Provide the [x, y] coordinate of the cell's center where the given text is located.  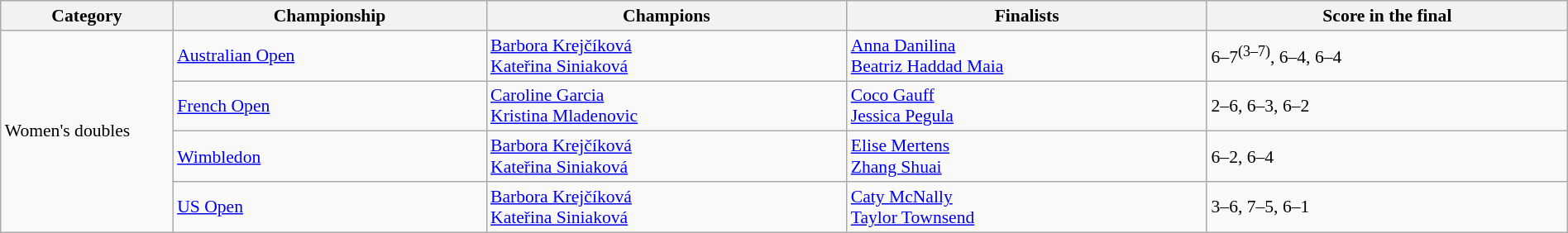
Coco Gauff Jessica Pegula [1027, 106]
Caroline Garcia Kristina Mladenovic [667, 106]
6–2, 6–4 [1387, 157]
Australian Open [329, 56]
6–7(3–7), 6–4, 6–4 [1387, 56]
Caty McNally Taylor Townsend [1027, 207]
French Open [329, 106]
Category [87, 16]
Elise Mertens Zhang Shuai [1027, 157]
Women's doubles [87, 131]
2–6, 6–3, 6–2 [1387, 106]
Champions [667, 16]
US Open [329, 207]
Anna Danilina Beatriz Haddad Maia [1027, 56]
Finalists [1027, 16]
3–6, 7–5, 6–1 [1387, 207]
Wimbledon [329, 157]
Championship [329, 16]
Score in the final [1387, 16]
